Extract the (x, y) coordinate from the center of the cell holding the provided text.  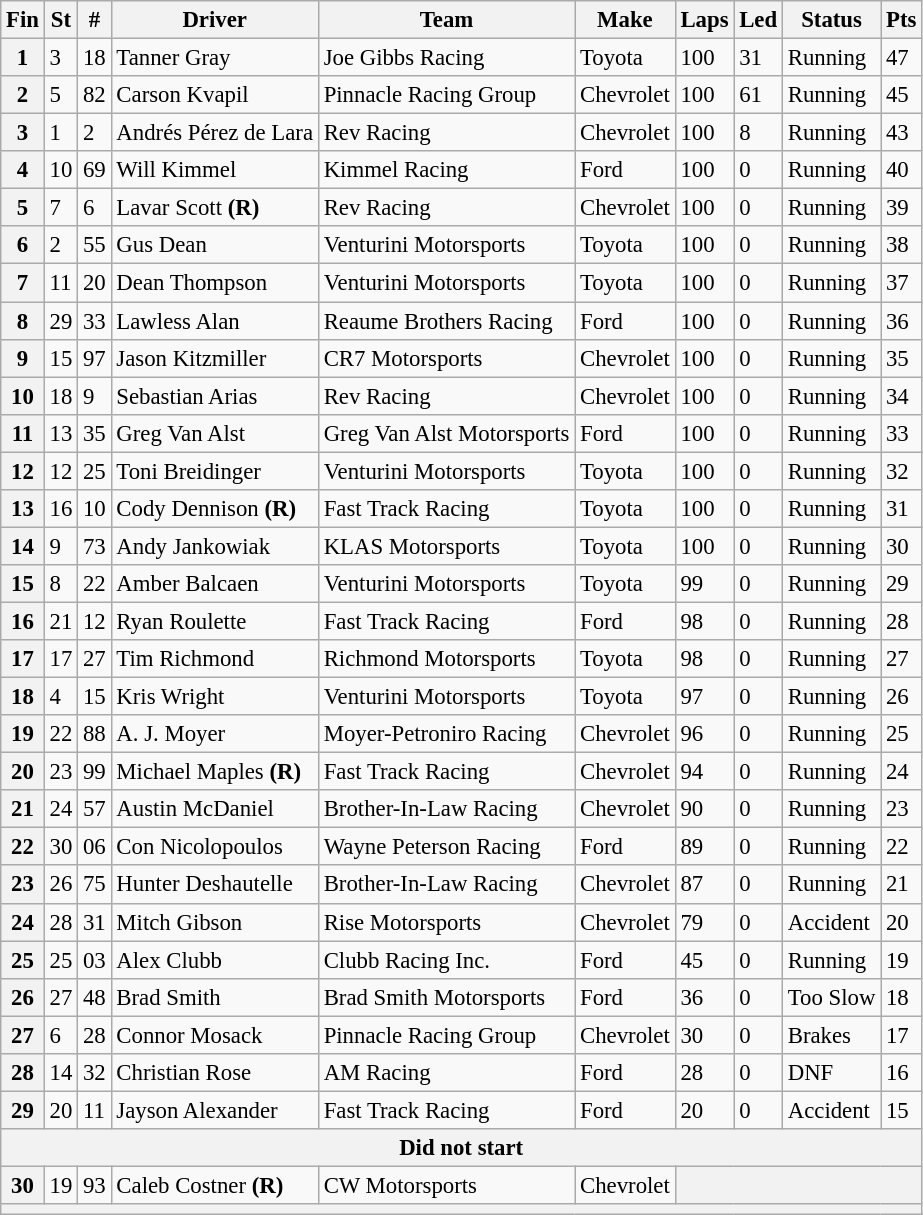
Will Kimmel (214, 170)
Fin (23, 20)
Lawless Alan (214, 321)
69 (94, 170)
Andrés Pérez de Lara (214, 133)
Connor Mosack (214, 1035)
Driver (214, 20)
Ryan Roulette (214, 621)
34 (902, 396)
Richmond Motorsports (446, 659)
43 (902, 133)
Make (625, 20)
Con Nicolopoulos (214, 847)
Carson Kvapil (214, 95)
Clubb Racing Inc. (446, 960)
88 (94, 734)
AM Racing (446, 1073)
75 (94, 885)
Jason Kitzmiller (214, 358)
# (94, 20)
KLAS Motorsports (446, 546)
Austin McDaniel (214, 809)
87 (704, 885)
Team (446, 20)
Lavar Scott (R) (214, 208)
Pts (902, 20)
96 (704, 734)
Dean Thompson (214, 283)
Mitch Gibson (214, 922)
A. J. Moyer (214, 734)
89 (704, 847)
94 (704, 772)
Tanner Gray (214, 58)
Greg Van Alst (214, 433)
03 (94, 960)
Reaume Brothers Racing (446, 321)
Jayson Alexander (214, 1110)
61 (758, 95)
Amber Balcaen (214, 584)
Cody Dennison (R) (214, 509)
Kimmel Racing (446, 170)
Brad Smith Motorsports (446, 997)
Laps (704, 20)
Kris Wright (214, 697)
DNF (831, 1073)
Led (758, 20)
Wayne Peterson Racing (446, 847)
90 (704, 809)
Andy Jankowiak (214, 546)
Did not start (462, 1148)
Too Slow (831, 997)
47 (902, 58)
38 (902, 245)
Alex Clubb (214, 960)
Christian Rose (214, 1073)
40 (902, 170)
Tim Richmond (214, 659)
Moyer-Petroniro Racing (446, 734)
06 (94, 847)
48 (94, 997)
93 (94, 1185)
Gus Dean (214, 245)
Rise Motorsports (446, 922)
Sebastian Arias (214, 396)
57 (94, 809)
Brad Smith (214, 997)
CR7 Motorsports (446, 358)
Status (831, 20)
Hunter Deshautelle (214, 885)
37 (902, 283)
Brakes (831, 1035)
79 (704, 922)
82 (94, 95)
Michael Maples (R) (214, 772)
Caleb Costner (R) (214, 1185)
73 (94, 546)
55 (94, 245)
St (60, 20)
Greg Van Alst Motorsports (446, 433)
39 (902, 208)
Toni Breidinger (214, 471)
Joe Gibbs Racing (446, 58)
CW Motorsports (446, 1185)
